Identify which cell holds the provided text, then report its [x, y] central coordinate. 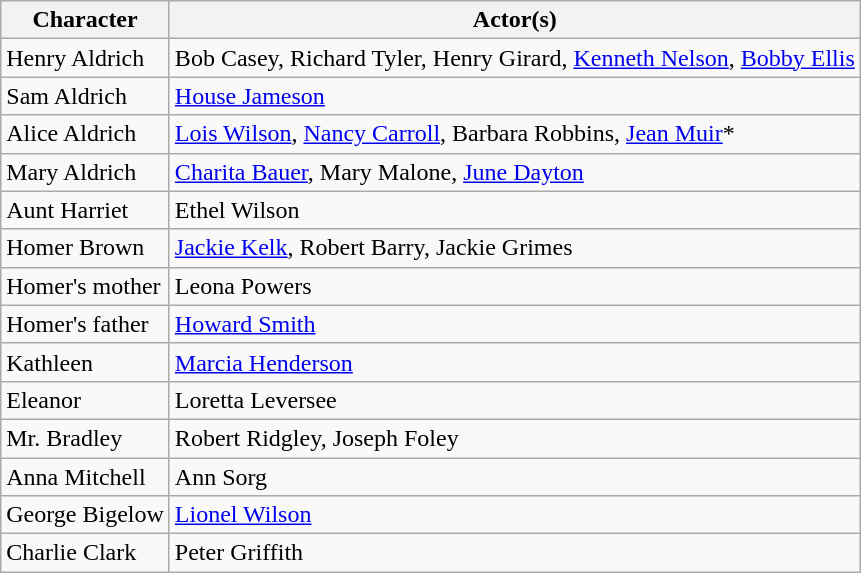
Mr. Bradley [86, 438]
Homer Brown [86, 248]
Loretta Leversee [514, 400]
Homer's father [86, 324]
Charlie Clark [86, 553]
Alice Aldrich [86, 134]
Howard Smith [514, 324]
Lionel Wilson [514, 515]
Ethel Wilson [514, 210]
Sam Aldrich [86, 96]
George Bigelow [86, 515]
Jackie Kelk, Robert Barry, Jackie Grimes [514, 248]
Bob Casey, Richard Tyler, Henry Girard, Kenneth Nelson, Bobby Ellis [514, 58]
Marcia Henderson [514, 362]
Robert Ridgley, Joseph Foley [514, 438]
Anna Mitchell [86, 477]
Peter Griffith [514, 553]
Ann Sorg [514, 477]
Lois Wilson, Nancy Carroll, Barbara Robbins, Jean Muir* [514, 134]
Leona Powers [514, 286]
Actor(s) [514, 20]
Character [86, 20]
Henry Aldrich [86, 58]
Homer's mother [86, 286]
Kathleen [86, 362]
Aunt Harriet [86, 210]
Eleanor [86, 400]
House Jameson [514, 96]
Mary Aldrich [86, 172]
Charita Bauer, Mary Malone, June Dayton [514, 172]
